Extract the [x, y] coordinate from the center of the cell holding the provided text.  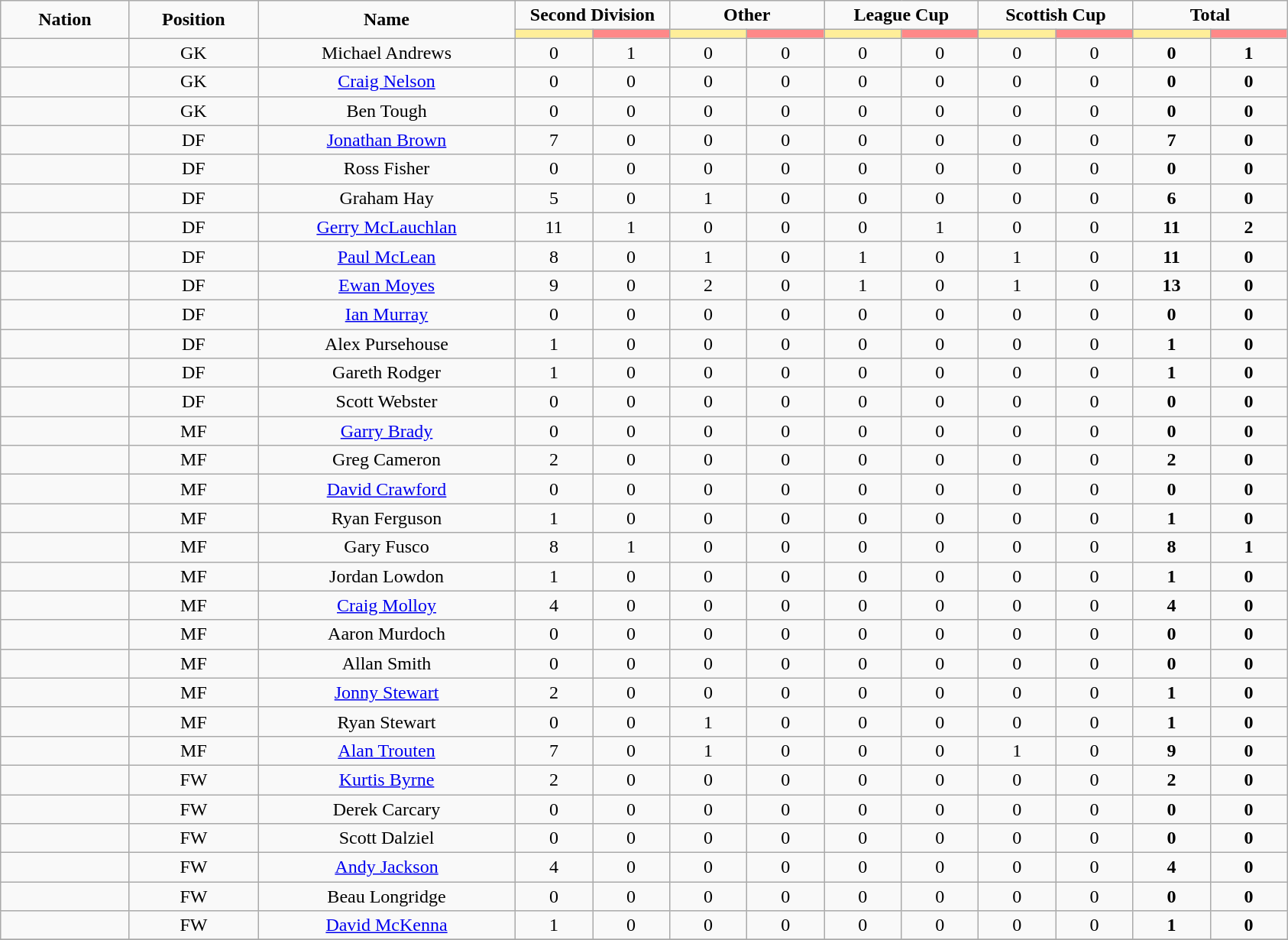
Garry Brady [387, 431]
Gary Fusco [387, 547]
Ian Murray [387, 314]
David Crawford [387, 489]
Andy Jackson [387, 867]
Other [747, 15]
Ben Tough [387, 111]
Second Division [592, 15]
Alex Pursehouse [387, 343]
Ross Fisher [387, 169]
Michael Andrews [387, 53]
6 [1172, 198]
13 [1172, 285]
Jonny Stewart [387, 692]
Alan Trouten [387, 750]
Scottish Cup [1056, 15]
5 [553, 198]
Gerry McLauchlan [387, 227]
Paul McLean [387, 256]
Ewan Moyes [387, 285]
Jonathan Brown [387, 140]
Position [193, 20]
Greg Cameron [387, 460]
Scott Webster [387, 402]
Kurtis Byrne [387, 780]
Graham Hay [387, 198]
Gareth Rodger [387, 373]
League Cup [901, 15]
David McKenna [387, 925]
Derek Carcary [387, 809]
Craig Molloy [387, 605]
Craig Nelson [387, 82]
Name [387, 20]
Ryan Stewart [387, 721]
Aaron Murdoch [387, 634]
Nation [65, 20]
Ryan Ferguson [387, 518]
Allan Smith [387, 663]
Jordan Lowdon [387, 576]
Scott Dalziel [387, 838]
Total [1210, 15]
Beau Longridge [387, 896]
